Determine the (x, y) coordinate at the center of the cell enclosing the given text.  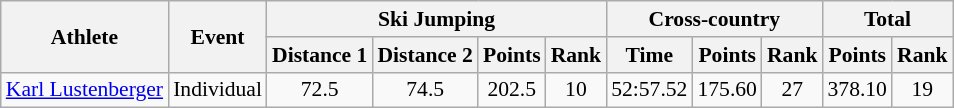
10 (576, 90)
Total (887, 19)
19 (922, 90)
Event (218, 36)
27 (792, 90)
Cross-country (714, 19)
Karl Lustenberger (84, 90)
74.5 (424, 90)
52:57.52 (649, 90)
Individual (218, 90)
Distance 1 (320, 55)
Distance 2 (424, 55)
175.60 (726, 90)
Athlete (84, 36)
Time (649, 55)
72.5 (320, 90)
378.10 (856, 90)
Ski Jumping (436, 19)
202.5 (512, 90)
